Provide the (X, Y) coordinate of the cell's center where the given text is located.  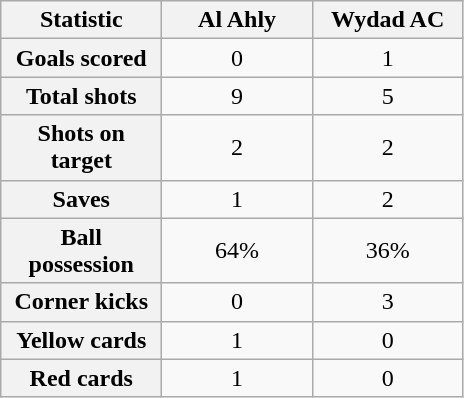
Shots on target (82, 148)
Total shots (82, 96)
Yellow cards (82, 340)
3 (388, 302)
Saves (82, 199)
36% (388, 250)
Wydad AC (388, 20)
Al Ahly (238, 20)
Goals scored (82, 58)
Statistic (82, 20)
Corner kicks (82, 302)
Red cards (82, 378)
9 (238, 96)
64% (238, 250)
Ball possession (82, 250)
5 (388, 96)
